Capture the cell that displays the provided text and extract its [x, y] central coordinate. 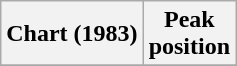
Chart (1983) [72, 34]
Peakposition [189, 34]
